For the text-containing cell, return its midpoint in (x, y) coordinate format. 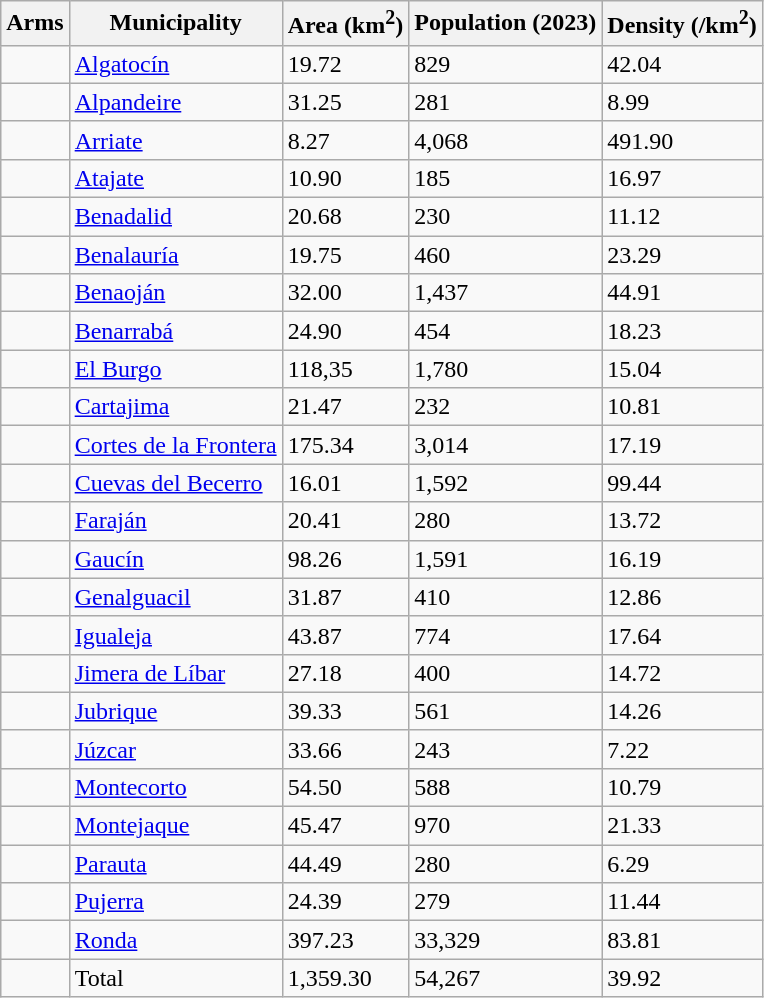
11.44 (682, 902)
Parauta (176, 864)
829 (506, 64)
Pujerra (176, 902)
Júzcar (176, 749)
118,35 (346, 369)
Population (2023) (506, 24)
21.47 (346, 407)
Atajate (176, 178)
Benalauría (176, 255)
20.41 (346, 521)
14.26 (682, 711)
Alpandeire (176, 102)
19.75 (346, 255)
27.18 (346, 673)
10.81 (682, 407)
14.72 (682, 673)
17.64 (682, 635)
42.04 (682, 64)
281 (506, 102)
3,014 (506, 445)
31.87 (346, 597)
1,780 (506, 369)
Arms (35, 24)
17.19 (682, 445)
397.23 (346, 940)
33.66 (346, 749)
588 (506, 787)
Cartajima (176, 407)
23.29 (682, 255)
970 (506, 826)
10.79 (682, 787)
54.50 (346, 787)
39.92 (682, 978)
Jubrique (176, 711)
99.44 (682, 483)
18.23 (682, 331)
Benaoján (176, 293)
Jimera de Líbar (176, 673)
1,437 (506, 293)
16.97 (682, 178)
230 (506, 217)
Cuevas del Becerro (176, 483)
45.47 (346, 826)
Faraján (176, 521)
4,068 (506, 140)
Gaucín (176, 559)
232 (506, 407)
16.19 (682, 559)
Genalguacil (176, 597)
El Burgo (176, 369)
16.01 (346, 483)
20.68 (346, 217)
24.39 (346, 902)
454 (506, 331)
Montejaque (176, 826)
19.72 (346, 64)
279 (506, 902)
10.90 (346, 178)
44.49 (346, 864)
Area (km2) (346, 24)
491.90 (682, 140)
43.87 (346, 635)
Cortes de la Frontera (176, 445)
Algatocín (176, 64)
774 (506, 635)
Total (176, 978)
1,591 (506, 559)
8.27 (346, 140)
6.29 (682, 864)
175.34 (346, 445)
24.90 (346, 331)
185 (506, 178)
31.25 (346, 102)
400 (506, 673)
Montecorto (176, 787)
243 (506, 749)
15.04 (682, 369)
13.72 (682, 521)
561 (506, 711)
8.99 (682, 102)
Benadalid (176, 217)
Municipality (176, 24)
1,592 (506, 483)
Ronda (176, 940)
Arriate (176, 140)
1,359.30 (346, 978)
Igualeja (176, 635)
12.86 (682, 597)
83.81 (682, 940)
98.26 (346, 559)
410 (506, 597)
44.91 (682, 293)
21.33 (682, 826)
33,329 (506, 940)
7.22 (682, 749)
Benarrabá (176, 331)
32.00 (346, 293)
39.33 (346, 711)
11.12 (682, 217)
Density (/km2) (682, 24)
54,267 (506, 978)
460 (506, 255)
